Identify which cell holds the provided text, then report its [X, Y] central coordinate. 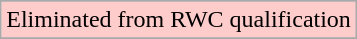
Eliminated from RWC qualification [179, 20]
